Identify which cell holds the provided text, then report its (X, Y) central coordinate. 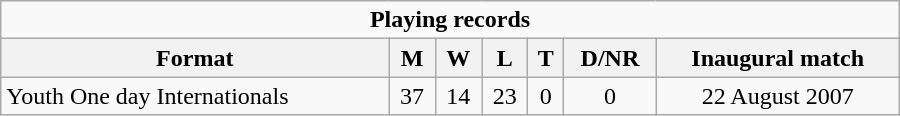
37 (412, 96)
Inaugural match (778, 58)
23 (505, 96)
D/NR (610, 58)
W (458, 58)
Youth One day Internationals (195, 96)
Playing records (450, 20)
22 August 2007 (778, 96)
M (412, 58)
L (505, 58)
14 (458, 96)
T (546, 58)
Format (195, 58)
